Determine the [X, Y] coordinate at the center of the cell enclosing the given text.  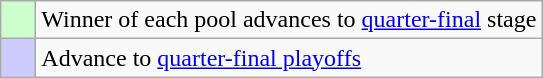
Advance to quarter-final playoffs [289, 58]
Winner of each pool advances to quarter-final stage [289, 20]
